Return [X, Y] of the center of cell containing provided text 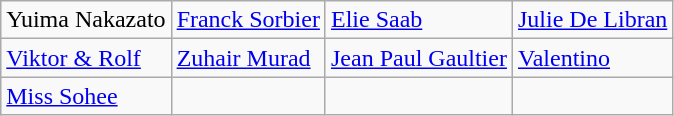
Franck Sorbier [248, 20]
Miss Sohee [86, 96]
Elie Saab [418, 20]
Jean Paul Gaultier [418, 58]
Zuhair Murad [248, 58]
Viktor & Rolf [86, 58]
Julie De Libran [592, 20]
Valentino [592, 58]
Yuima Nakazato [86, 20]
